Pinpoint the cell where the given text exists, returning its (X, Y) midpoint coordinate. 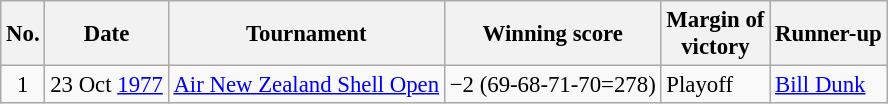
23 Oct 1977 (106, 85)
No. (23, 34)
Air New Zealand Shell Open (306, 85)
Tournament (306, 34)
Bill Dunk (828, 85)
Runner-up (828, 34)
Margin ofvictory (716, 34)
Winning score (552, 34)
Playoff (716, 85)
−2 (69-68-71-70=278) (552, 85)
1 (23, 85)
Date (106, 34)
